From the cell containing the given text, extract its center point as (x, y) coordinate. 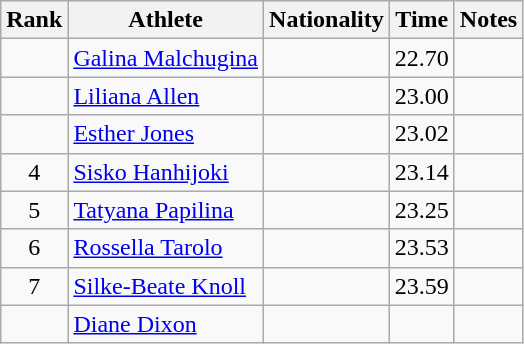
Rossella Tarolo (166, 248)
23.00 (422, 96)
Time (422, 20)
23.14 (422, 172)
Galina Malchugina (166, 58)
4 (34, 172)
23.25 (422, 210)
Athlete (166, 20)
23.02 (422, 134)
Esther Jones (166, 134)
Silke-Beate Knoll (166, 286)
Diane Dixon (166, 324)
6 (34, 248)
23.53 (422, 248)
Nationality (327, 20)
Liliana Allen (166, 96)
23.59 (422, 286)
5 (34, 210)
Sisko Hanhijoki (166, 172)
Tatyana Papilina (166, 210)
Rank (34, 20)
22.70 (422, 58)
7 (34, 286)
Notes (488, 20)
